Provide the (x, y) coordinate of the cell's center where the given text is located.  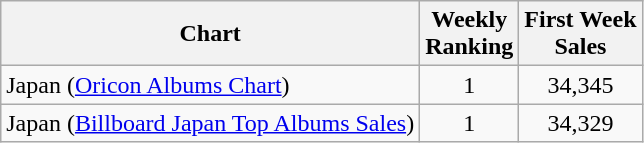
34,345 (580, 85)
34,329 (580, 123)
WeeklyRanking (470, 34)
First WeekSales (580, 34)
Japan (Oricon Albums Chart) (210, 85)
Chart (210, 34)
Japan (Billboard Japan Top Albums Sales) (210, 123)
